Identify which cell holds the provided text, then report its [X, Y] central coordinate. 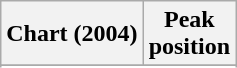
Chart (2004) [72, 34]
Peakposition [189, 34]
